Determine the [X, Y] coordinate at the center of the cell enclosing the given text.  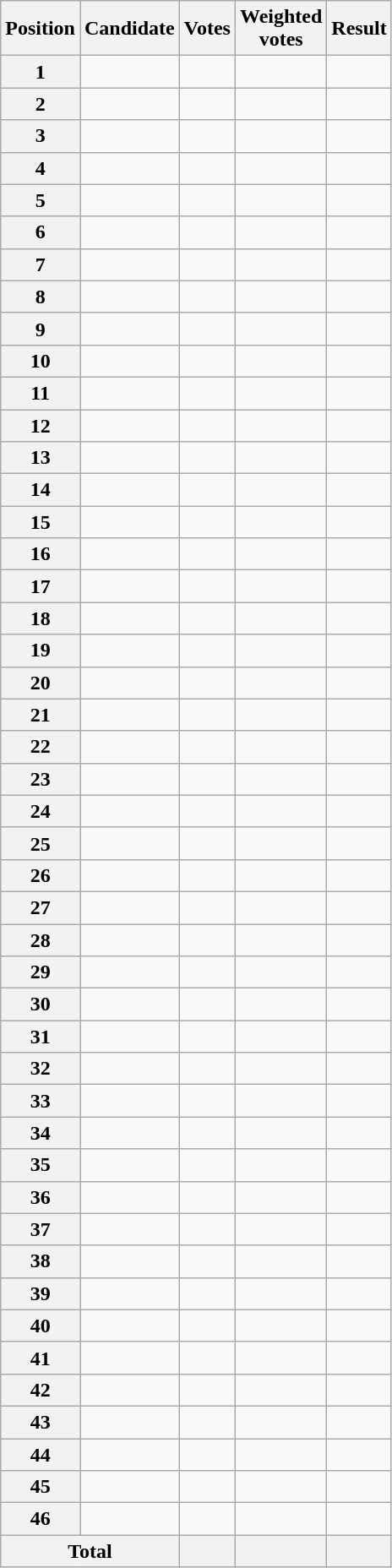
4 [41, 168]
46 [41, 1519]
15 [41, 522]
1 [41, 72]
40 [41, 1326]
3 [41, 136]
45 [41, 1487]
22 [41, 747]
20 [41, 683]
7 [41, 264]
Votes [207, 29]
8 [41, 297]
37 [41, 1229]
31 [41, 1037]
18 [41, 618]
36 [41, 1197]
35 [41, 1165]
44 [41, 1454]
39 [41, 1293]
9 [41, 329]
30 [41, 1004]
23 [41, 779]
19 [41, 651]
16 [41, 554]
17 [41, 586]
14 [41, 490]
38 [41, 1261]
32 [41, 1069]
27 [41, 907]
42 [41, 1390]
34 [41, 1133]
43 [41, 1422]
Position [41, 29]
13 [41, 458]
2 [41, 104]
25 [41, 843]
29 [41, 972]
Weightedvotes [280, 29]
24 [41, 811]
33 [41, 1101]
26 [41, 875]
Total [90, 1551]
Candidate [129, 29]
12 [41, 425]
21 [41, 715]
10 [41, 361]
11 [41, 393]
6 [41, 232]
Result [359, 29]
28 [41, 940]
5 [41, 200]
41 [41, 1358]
